Scan for the cell matching the given text and deliver its [x, y] coordinate at center. 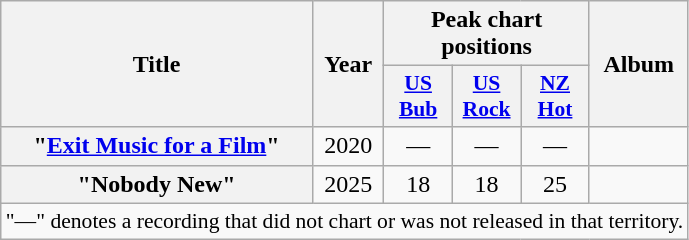
Album [638, 64]
"—" denotes a recording that did not chart or was not released in that territory. [345, 221]
Title [157, 64]
2025 [348, 184]
"Nobody New" [157, 184]
Year [348, 64]
"Exit Music for a Film" [157, 146]
2020 [348, 146]
USRock [486, 96]
Peak chart positions [486, 34]
NZHot [555, 96]
25 [555, 184]
USBub [418, 96]
